Scan for the cell matching the given text and deliver its [X, Y] coordinate at center. 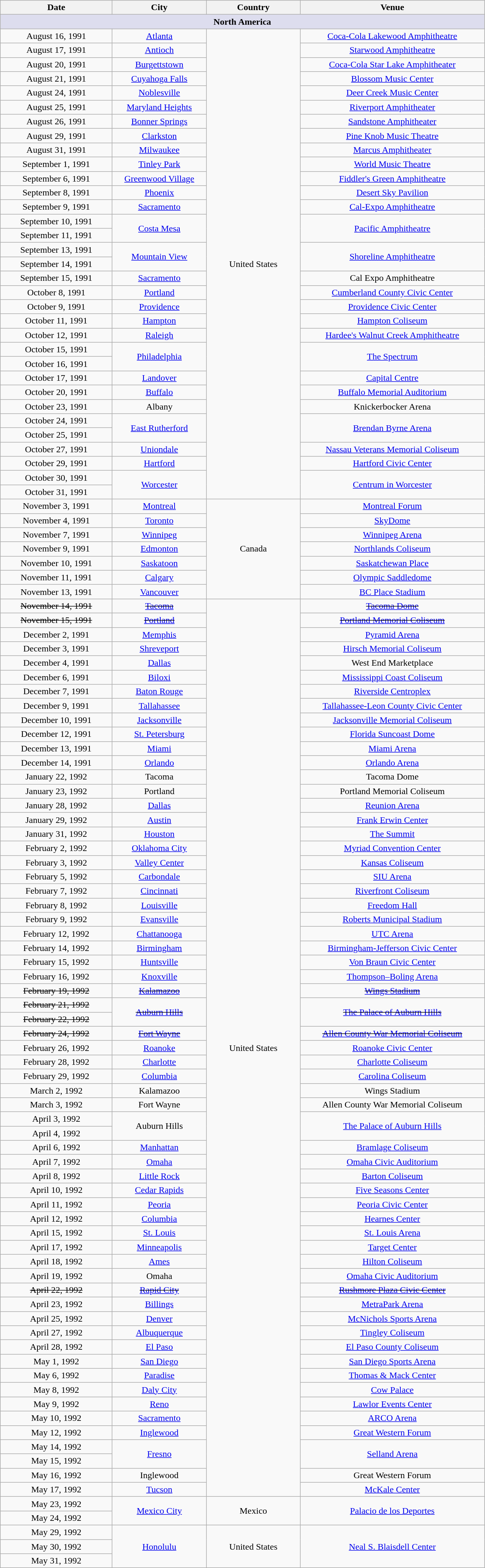
October 9, 1991 [56, 307]
Cal Expo Amphitheatre [392, 278]
Sandstone Amphitheater [392, 121]
St. Louis Arena [392, 1233]
February 21, 1992 [56, 1005]
Ames [160, 1261]
McNichols Sports Arena [392, 1318]
Jacksonville Memorial Coliseum [392, 720]
August 21, 1991 [56, 79]
Biloxi [160, 677]
Peoria Civic Center [392, 1204]
February 9, 1992 [56, 920]
St. Petersburg [160, 734]
Raleigh [160, 335]
February 8, 1992 [56, 905]
October 23, 1991 [56, 406]
May 17, 1992 [56, 1489]
February 29, 1992 [56, 1076]
San Diego Sports Arena [392, 1361]
Birmingham [160, 948]
Centrum in Worcester [392, 485]
Hampton [160, 321]
Neal S. Blaisdell Center [392, 1546]
January 29, 1992 [56, 820]
February 16, 1992 [56, 976]
Denver [160, 1318]
Deer Creek Music Center [392, 93]
Carbondale [160, 877]
April 6, 1992 [56, 1148]
May 30, 1992 [56, 1547]
Pyramid Arena [392, 635]
Mexico [253, 1511]
May 15, 1992 [56, 1461]
North America [242, 22]
Coca-Cola Lakewood Amphitheatre [392, 36]
February 5, 1992 [56, 877]
Miami [160, 748]
Birmingham-Jefferson Civic Center [392, 948]
SkyDome [392, 520]
East Rutherford [160, 428]
May 10, 1992 [56, 1418]
Cumberland County Civic Center [392, 292]
May 31, 1992 [56, 1561]
SIU Arena [392, 877]
Selland Arena [392, 1454]
May 14, 1992 [56, 1447]
Orlando Arena [392, 763]
Maryland Heights [160, 107]
Orlando [160, 763]
February 15, 1992 [56, 962]
December 2, 1991 [56, 635]
Charlotte Coliseum [392, 1062]
Valley Center [160, 862]
Philadelphia [160, 356]
Riverfront Coliseum [392, 891]
February 2, 1992 [56, 848]
October 20, 1991 [56, 392]
Hampton Coliseum [392, 321]
October 27, 1991 [56, 449]
Toronto [160, 520]
Greenwood Village [160, 179]
Memphis [160, 635]
Venue [392, 7]
San Diego [160, 1361]
Reno [160, 1404]
Freedom Hall [392, 905]
November 15, 1991 [56, 620]
Atlanta [160, 36]
December 14, 1991 [56, 763]
April 4, 1992 [56, 1133]
Hartford Civic Center [392, 464]
October 25, 1991 [56, 435]
September 8, 1991 [56, 193]
Von Braun Civic Center [392, 962]
December 4, 1991 [56, 663]
Target Center [392, 1247]
Thompson–Boling Arena [392, 976]
Worcester [160, 485]
May 9, 1992 [56, 1404]
The Spectrum [392, 356]
Austin [160, 820]
Shreveport [160, 649]
Capital Centre [392, 378]
Winnipeg Arena [392, 535]
Date [56, 7]
November 7, 1991 [56, 535]
Peoria [160, 1204]
Little Rock [160, 1176]
Manhattan [160, 1148]
April 25, 1992 [56, 1318]
April 7, 1992 [56, 1162]
April 11, 1992 [56, 1204]
September 13, 1991 [56, 250]
May 24, 1992 [56, 1518]
Cincinnati [160, 891]
Milwaukee [160, 150]
October 15, 1991 [56, 349]
August 20, 1991 [56, 64]
El Paso County Coliseum [392, 1347]
Albuquerque [160, 1333]
November 3, 1991 [56, 506]
Paradise [160, 1376]
April 8, 1992 [56, 1176]
January 31, 1992 [56, 834]
Frank Erwin Center [392, 820]
Carolina Coliseum [392, 1076]
Blossom Music Center [392, 79]
Country [253, 7]
Olympic Saddledome [392, 577]
April 15, 1992 [56, 1233]
Bonner Springs [160, 121]
Brendan Byrne Arena [392, 428]
Barton Coliseum [392, 1176]
November 13, 1991 [56, 592]
Knickerbocker Arena [392, 406]
September 1, 1991 [56, 164]
Hearnes Center [392, 1219]
Cedar Rapids [160, 1190]
Clarkston [160, 136]
April 12, 1992 [56, 1219]
September 6, 1991 [56, 179]
El Paso [160, 1347]
Vancouver [160, 592]
January 22, 1992 [56, 777]
Minneapolis [160, 1247]
Roanoke [160, 1048]
April 3, 1992 [56, 1119]
August 31, 1991 [56, 150]
McKale Center [392, 1489]
August 16, 1991 [56, 36]
August 17, 1991 [56, 50]
December 12, 1991 [56, 734]
Providence Civic Center [392, 307]
April 28, 1992 [56, 1347]
Riverside Centroplex [392, 692]
February 14, 1992 [56, 948]
Noblesville [160, 93]
Lawlor Events Center [392, 1404]
December 6, 1991 [56, 677]
October 29, 1991 [56, 464]
Roanoke Civic Center [392, 1048]
Thomas & Mack Center [392, 1376]
August 29, 1991 [56, 136]
August 26, 1991 [56, 121]
May 16, 1992 [56, 1475]
February 12, 1992 [56, 934]
February 28, 1992 [56, 1062]
Charlotte [160, 1062]
May 29, 1992 [56, 1532]
Miami Arena [392, 748]
Pacific Amphitheatre [392, 228]
Coca-Cola Star Lake Amphitheater [392, 64]
Florida Suncoast Dome [392, 734]
December 3, 1991 [56, 649]
Mexico City [160, 1511]
Kansas Coliseum [392, 862]
February 7, 1992 [56, 891]
The Summit [392, 834]
October 8, 1991 [56, 292]
Mississippi Coast Coliseum [392, 677]
Northlands Coliseum [392, 549]
Hartford [160, 464]
Providence [160, 307]
November 14, 1991 [56, 606]
May 8, 1992 [56, 1390]
Daly City [160, 1390]
Phoenix [160, 193]
Rushmore Plaza Civic Center [392, 1290]
April 27, 1992 [56, 1333]
Tingley Coliseum [392, 1333]
January 28, 1992 [56, 805]
May 6, 1992 [56, 1376]
December 7, 1991 [56, 692]
September 11, 1991 [56, 235]
April 22, 1992 [56, 1290]
BC Place Stadium [392, 592]
February 19, 1992 [56, 991]
February 3, 1992 [56, 862]
Hilton Coliseum [392, 1261]
October 31, 1991 [56, 492]
November 4, 1991 [56, 520]
October 17, 1991 [56, 378]
April 17, 1992 [56, 1247]
August 24, 1991 [56, 93]
Reunion Arena [392, 805]
Burgettstown [160, 64]
Starwood Amphitheatre [392, 50]
February 26, 1992 [56, 1048]
St. Louis [160, 1233]
September 9, 1991 [56, 207]
April 18, 1992 [56, 1261]
Oklahoma City [160, 848]
Landover [160, 378]
Canada [253, 549]
UTC Arena [392, 934]
Houston [160, 834]
March 2, 1992 [56, 1091]
August 25, 1991 [56, 107]
Shoreline Amphitheatre [392, 257]
November 10, 1991 [56, 563]
Honolulu [160, 1546]
Mountain View [160, 257]
ARCO Arena [392, 1418]
Knoxville [160, 976]
May 23, 1992 [56, 1504]
Uniondale [160, 449]
Buffalo Memorial Auditorium [392, 392]
Five Seasons Center [392, 1190]
Nassau Veterans Memorial Coliseum [392, 449]
January 23, 1992 [56, 791]
Saskatchewan Place [392, 563]
Fiddler's Green Amphitheatre [392, 179]
Rapid City [160, 1290]
Pine Knob Music Theatre [392, 136]
September 10, 1991 [56, 221]
October 11, 1991 [56, 321]
December 10, 1991 [56, 720]
Antioch [160, 50]
May 12, 1992 [56, 1432]
May 1, 1992 [56, 1361]
Buffalo [160, 392]
Winnipeg [160, 535]
October 16, 1991 [56, 364]
April 19, 1992 [56, 1276]
Cal-Expo Amphitheatre [392, 207]
Myriad Convention Center [392, 848]
Montreal Forum [392, 506]
Riverport Amphitheater [392, 107]
Palacio de los Deportes [392, 1511]
February 22, 1992 [56, 1019]
Evansville [160, 920]
Tallahassee [160, 706]
Louisville [160, 905]
Roberts Municipal Stadium [392, 920]
Hirsch Memorial Coliseum [392, 649]
Tallahassee-Leon County Civic Center [392, 706]
Albany [160, 406]
Cuyahoga Falls [160, 79]
Hardee's Walnut Creek Amphitheatre [392, 335]
MetraPark Arena [392, 1304]
February 24, 1992 [56, 1033]
December 13, 1991 [56, 748]
Tucson [160, 1489]
Baton Rouge [160, 692]
April 23, 1992 [56, 1304]
December 9, 1991 [56, 706]
September 15, 1991 [56, 278]
Tinley Park [160, 164]
September 14, 1991 [56, 264]
Huntsville [160, 962]
West End Marketplace [392, 663]
Saskatoon [160, 563]
Cow Palace [392, 1390]
City [160, 7]
Marcus Amphitheater [392, 150]
November 11, 1991 [56, 577]
Billings [160, 1304]
Chattanooga [160, 934]
Jacksonville [160, 720]
Costa Mesa [160, 228]
November 9, 1991 [56, 549]
October 30, 1991 [56, 478]
Desert Sky Pavilion [392, 193]
October 24, 1991 [56, 421]
World Music Theatre [392, 164]
Bramlage Coliseum [392, 1148]
October 12, 1991 [56, 335]
April 10, 1992 [56, 1190]
Fresno [160, 1454]
Calgary [160, 577]
Edmonton [160, 549]
March 3, 1992 [56, 1105]
Montreal [160, 506]
